Provide the (X, Y) coordinate of the cell's center where the given text is located.  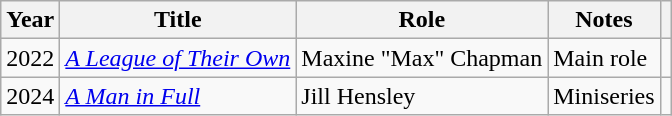
A Man in Full (178, 96)
Year (30, 20)
2022 (30, 58)
Jill Hensley (422, 96)
Role (422, 20)
Notes (604, 20)
Title (178, 20)
2024 (30, 96)
Miniseries (604, 96)
A League of Their Own (178, 58)
Main role (604, 58)
Maxine "Max" Chapman (422, 58)
